Determine the [x, y] coordinate at the center of the cell enclosing the given text.  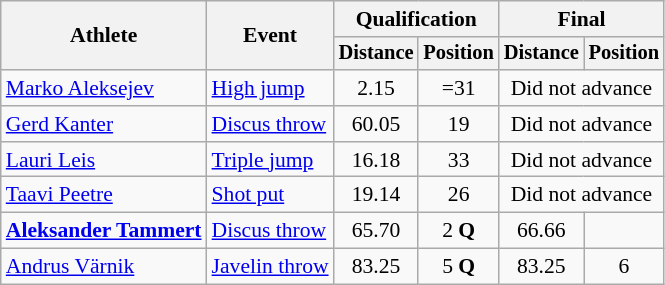
Qualification [416, 19]
Final [582, 19]
6 [624, 267]
Lauri Leis [104, 160]
65.70 [376, 231]
19.14 [376, 195]
Triple jump [270, 160]
66.66 [542, 231]
Andrus Värnik [104, 267]
2 Q [458, 231]
Javelin throw [270, 267]
Aleksander Tammert [104, 231]
=31 [458, 88]
Taavi Peetre [104, 195]
Shot put [270, 195]
33 [458, 160]
Marko Aleksejev [104, 88]
16.18 [376, 160]
60.05 [376, 124]
High jump [270, 88]
26 [458, 195]
Gerd Kanter [104, 124]
Event [270, 36]
5 Q [458, 267]
Athlete [104, 36]
19 [458, 124]
2.15 [376, 88]
